Identify which cell holds the provided text, then report its [x, y] central coordinate. 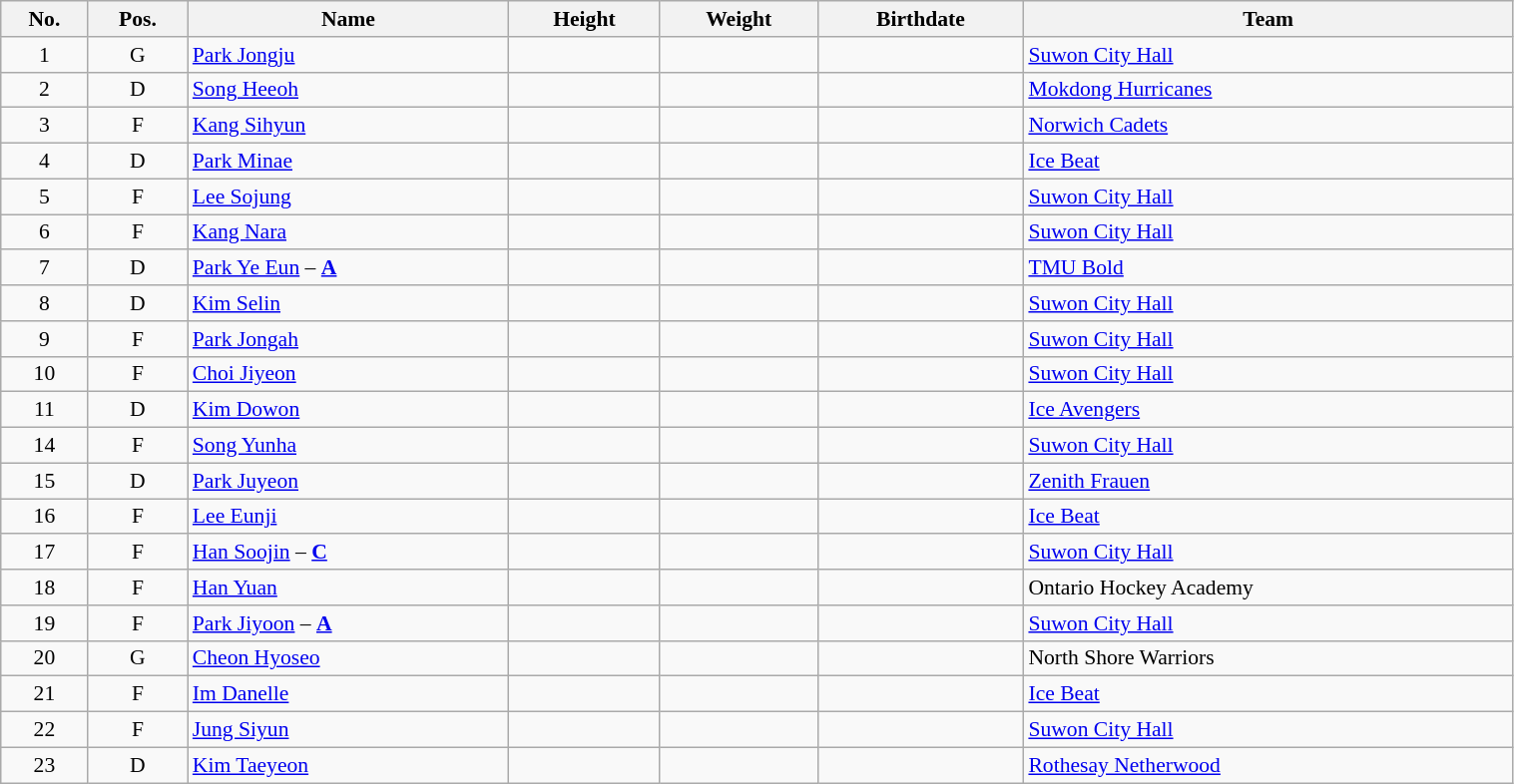
5 [44, 196]
Ontario Hockey Academy [1267, 588]
2 [44, 90]
1 [44, 55]
Han Soojin – C [348, 553]
Kim Selin [348, 303]
6 [44, 232]
Weight [739, 19]
Park Ye Eun – A [348, 268]
Song Yunha [348, 446]
Lee Eunji [348, 517]
Park Jiyoon – A [348, 623]
9 [44, 339]
Pos. [138, 19]
Im Danelle [348, 694]
23 [44, 765]
Birthdate [920, 19]
16 [44, 517]
Kim Taeyeon [348, 765]
Zenith Frauen [1267, 481]
19 [44, 623]
Jung Siyun [348, 730]
20 [44, 658]
Ice Avengers [1267, 410]
Choi Jiyeon [348, 374]
3 [44, 126]
Park Jongju [348, 55]
Rothesay Netherwood [1267, 765]
Lee Sojung [348, 196]
Name [348, 19]
Kang Nara [348, 232]
15 [44, 481]
Kim Dowon [348, 410]
Height [585, 19]
17 [44, 553]
11 [44, 410]
14 [44, 446]
Team [1267, 19]
18 [44, 588]
Park Minae [348, 162]
Cheon Hyoseo [348, 658]
Han Yuan [348, 588]
No. [44, 19]
22 [44, 730]
North Shore Warriors [1267, 658]
Norwich Cadets [1267, 126]
TMU Bold [1267, 268]
4 [44, 162]
Park Juyeon [348, 481]
7 [44, 268]
8 [44, 303]
Song Heeoh [348, 90]
10 [44, 374]
Park Jongah [348, 339]
Mokdong Hurricanes [1267, 90]
21 [44, 694]
Kang Sihyun [348, 126]
